Pinpoint the cell where the given text exists, returning its (x, y) midpoint coordinate. 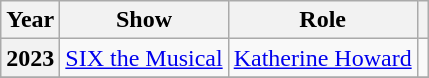
Year (30, 20)
Role (322, 20)
SIX the Musical (144, 58)
Show (144, 20)
2023 (30, 58)
Katherine Howard (322, 58)
